Detect which cell encompasses the target text, then output its [x, y] center coordinate. 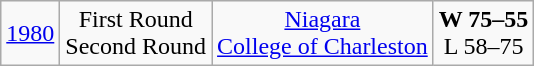
W 75–55L 58–75 [484, 34]
1980 [30, 34]
First RoundSecond Round [136, 34]
NiagaraCollege of Charleston [323, 34]
